For the text-containing cell, return its midpoint in [X, Y] coordinate format. 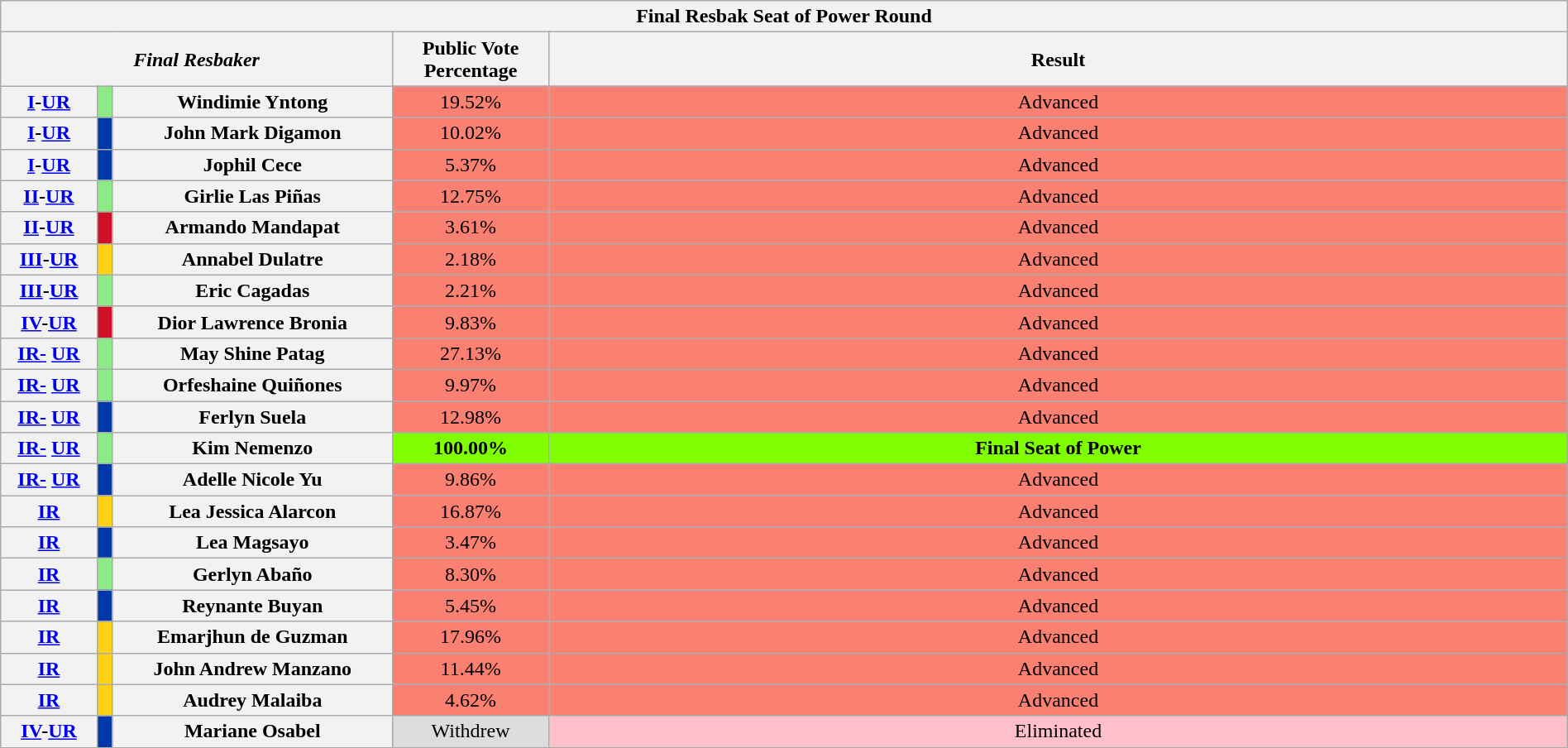
Gerlyn Abaño [252, 574]
John Mark Digamon [252, 133]
Dior Lawrence Bronia [252, 322]
Eliminated [1059, 731]
9.83% [470, 322]
4.62% [470, 700]
Annabel Dulatre [252, 259]
16.87% [470, 511]
Mariane Osabel [252, 731]
3.47% [470, 543]
Public Vote Percentage [470, 60]
2.18% [470, 259]
Final Resbaker [197, 60]
17.96% [470, 637]
Adelle Nicole Yu [252, 480]
Final Seat of Power [1059, 448]
11.44% [470, 669]
Emarjhun de Guzman [252, 637]
12.98% [470, 416]
Ferlyn Suela [252, 416]
Orfeshaine Quiñones [252, 385]
Armando Mandapat [252, 228]
8.30% [470, 574]
2.21% [470, 290]
Kim Nemenzo [252, 448]
Windimie Yntong [252, 102]
9.86% [470, 480]
27.13% [470, 353]
Lea Magsayo [252, 543]
100.00% [470, 448]
9.97% [470, 385]
Girlie Las Piñas [252, 196]
Jophil Cece [252, 165]
5.37% [470, 165]
Reynante Buyan [252, 606]
Result [1059, 60]
May Shine Patag [252, 353]
3.61% [470, 228]
12.75% [470, 196]
10.02% [470, 133]
Withdrew [470, 731]
John Andrew Manzano [252, 669]
Eric Cagadas [252, 290]
Final Resbak Seat of Power Round [784, 17]
19.52% [470, 102]
Audrey Malaiba [252, 700]
Lea Jessica Alarcon [252, 511]
5.45% [470, 606]
